Output the [X, Y] coordinate of the center of the cell containing the given text.  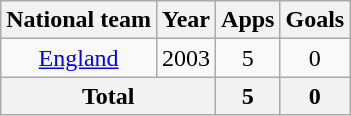
Year [186, 20]
Total [108, 96]
National team [79, 20]
England [79, 58]
2003 [186, 58]
Apps [248, 20]
Goals [315, 20]
